Determine the (x, y) coordinate at the center of the cell enclosing the given text.  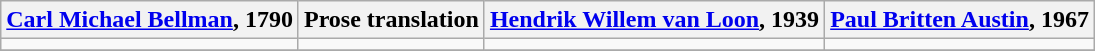
Hendrik Willem van Loon, 1939 (654, 20)
Paul Britten Austin, 1967 (960, 20)
Carl Michael Bellman, 1790 (150, 20)
Prose translation (391, 20)
